Detect which cell encompasses the target text, then output its (X, Y) center coordinate. 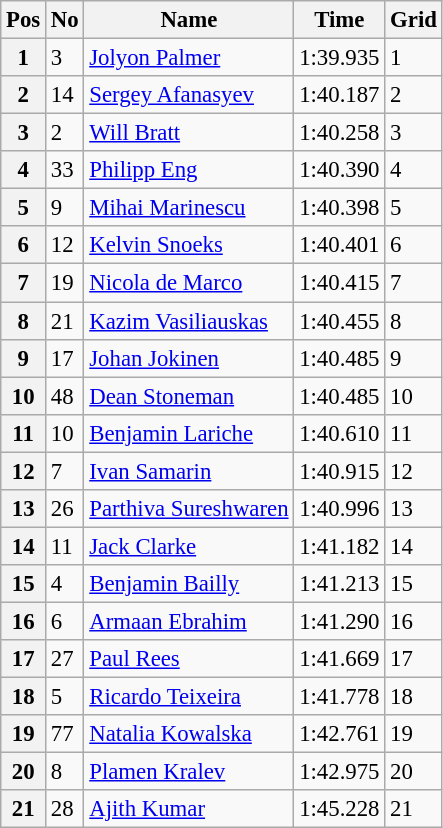
1:40.610 (340, 433)
1:40.390 (340, 170)
Parthiva Sureshwaren (189, 509)
Sergey Afanasyev (189, 95)
Pos (24, 20)
Ivan Samarin (189, 471)
Nicola de Marco (189, 283)
Ricardo Teixeira (189, 697)
Grid (414, 20)
Armaan Ebrahim (189, 621)
48 (65, 396)
26 (65, 509)
1:41.213 (340, 584)
Ajith Kumar (189, 809)
Benjamin Bailly (189, 584)
Kazim Vasiliauskas (189, 321)
77 (65, 734)
1:41.669 (340, 659)
1:40.258 (340, 133)
Jack Clarke (189, 546)
1:45.228 (340, 809)
33 (65, 170)
1:40.996 (340, 509)
Natalia Kowalska (189, 734)
Will Bratt (189, 133)
Dean Stoneman (189, 396)
Johan Jokinen (189, 358)
Philipp Eng (189, 170)
Paul Rees (189, 659)
1:42.761 (340, 734)
Kelvin Snoeks (189, 245)
28 (65, 809)
1:41.778 (340, 697)
Benjamin Lariche (189, 433)
1:40.415 (340, 283)
1:40.398 (340, 208)
Mihai Marinescu (189, 208)
1:41.290 (340, 621)
1:42.975 (340, 772)
1:39.935 (340, 58)
1:40.187 (340, 95)
No (65, 20)
Name (189, 20)
1:40.915 (340, 471)
1:41.182 (340, 546)
1:40.401 (340, 245)
Jolyon Palmer (189, 58)
1:40.455 (340, 321)
Time (340, 20)
Plamen Kralev (189, 772)
27 (65, 659)
